Search for the cell housing the specified text and yield its (x, y) center coordinate. 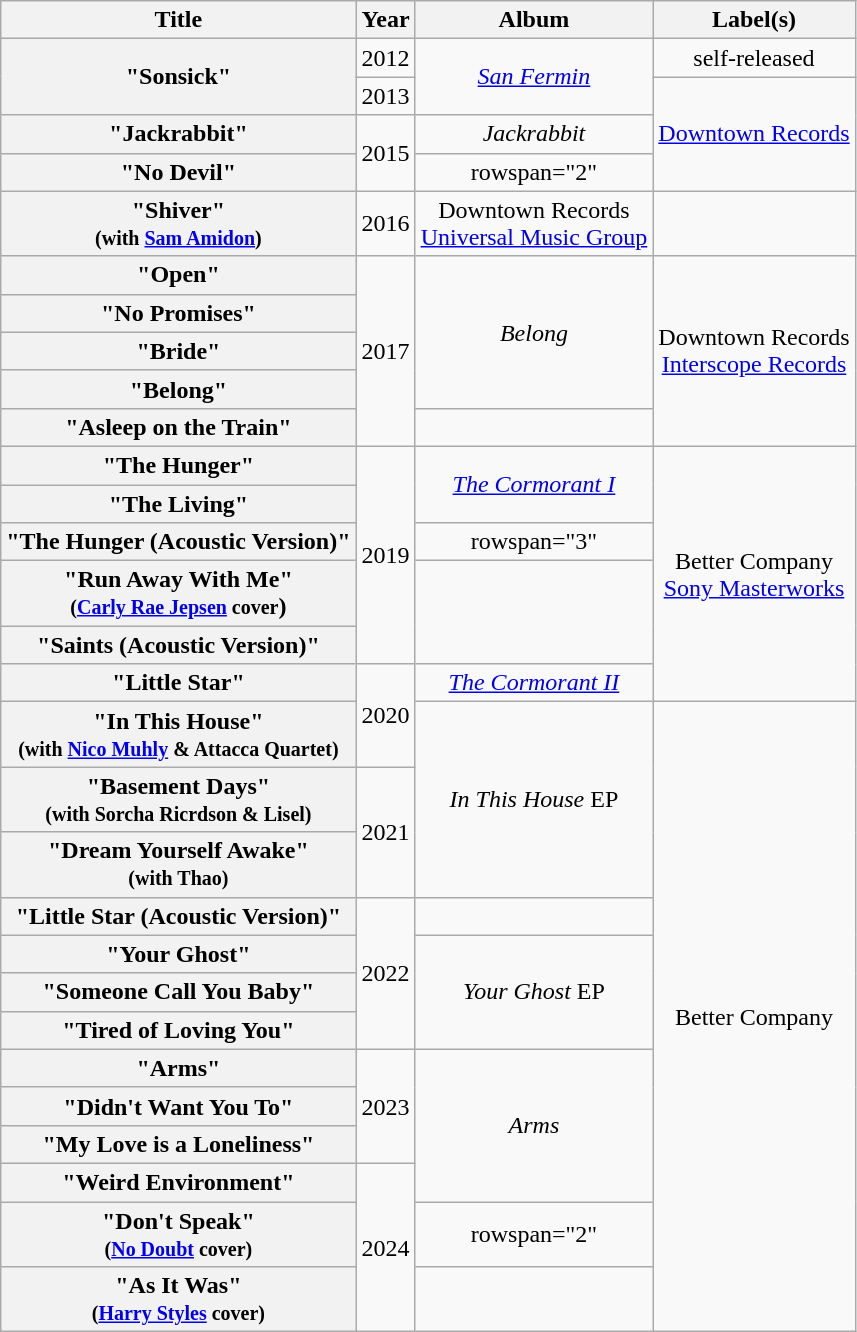
self-released (754, 58)
Belong (534, 332)
In This House EP (534, 800)
Better CompanySony Masterworks (754, 574)
"Your Ghost" (178, 954)
San Fermin (534, 77)
2016 (386, 224)
"The Living" (178, 503)
2024 (386, 1247)
"As It Was"(Harry Styles cover) (178, 1300)
The Cormorant I (534, 484)
2017 (386, 351)
Downtown Records (754, 134)
"Didn't Want You To" (178, 1106)
"Arms" (178, 1068)
2012 (386, 58)
"Weird Environment" (178, 1182)
"Belong" (178, 389)
"Jackrabbit" (178, 134)
Album (534, 20)
rowspan="3" (534, 542)
Arms (534, 1125)
"Little Star" (178, 683)
Jackrabbit (534, 134)
Downtown RecordsInterscope Records (754, 351)
Downtown RecordsUniversal Music Group (534, 224)
"In This House"(with Nico Muhly & Attacca Quartet) (178, 734)
"Bride" (178, 351)
"Basement Days"(with Sorcha Ricrdson & Lisel) (178, 800)
"No Devil" (178, 172)
Label(s) (754, 20)
"The Hunger (Acoustic Version)" (178, 542)
"Don't Speak"(No Doubt cover) (178, 1234)
"The Hunger" (178, 465)
Year (386, 20)
"Little Star (Acoustic Version)" (178, 916)
"My Love is a Loneliness" (178, 1144)
"Open" (178, 275)
The Cormorant II (534, 683)
Title (178, 20)
"Saints (Acoustic Version)" (178, 645)
Your Ghost EP (534, 992)
"Dream Yourself Awake"(with Thao) (178, 864)
2015 (386, 153)
2019 (386, 554)
"Someone Call You Baby" (178, 992)
2022 (386, 973)
"Run Away With Me"(Carly Rae Jepsen cover) (178, 594)
"Tired of Loving You" (178, 1030)
"Shiver"(with Sam Amidon) (178, 224)
2013 (386, 96)
"Asleep on the Train" (178, 427)
Better Company (754, 1017)
2020 (386, 716)
"No Promises" (178, 313)
2021 (386, 832)
2023 (386, 1106)
"Sonsick" (178, 77)
